Determine the (X, Y) coordinate at the center of the cell enclosing the given text.  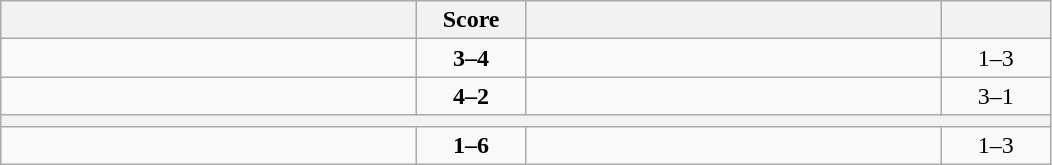
3–4 (472, 58)
3–1 (996, 96)
4–2 (472, 96)
1–6 (472, 145)
Score (472, 20)
